Extract the (X, Y) coordinate from the center of the cell holding the provided text.  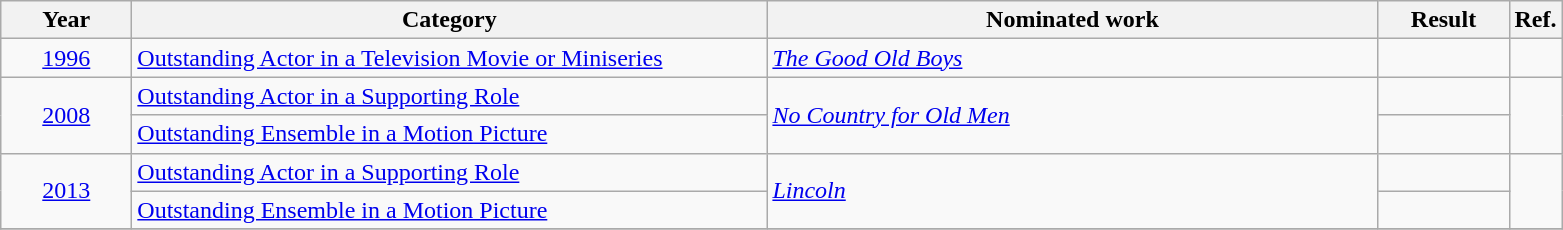
Result (1444, 20)
Lincoln (1072, 191)
No Country for Old Men (1072, 115)
2008 (66, 115)
Category (450, 20)
1996 (66, 58)
Outstanding Actor in a Television Movie or Miniseries (450, 58)
The Good Old Boys (1072, 58)
Year (66, 20)
Nominated work (1072, 20)
Ref. (1536, 20)
2013 (66, 191)
